Pinpoint the cell where the given text exists, returning its (X, Y) midpoint coordinate. 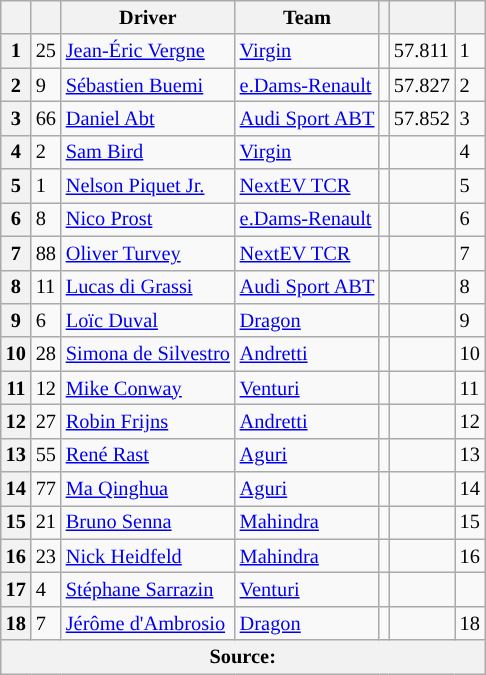
55 (46, 455)
Jean-Éric Vergne (148, 51)
Loïc Duval (148, 320)
Mike Conway (148, 388)
Lucas di Grassi (148, 287)
Driver (148, 17)
Sam Bird (148, 152)
Stéphane Sarrazin (148, 589)
Robin Frijns (148, 421)
77 (46, 489)
Source: (243, 657)
Team (307, 17)
23 (46, 556)
Nick Heidfeld (148, 556)
Nelson Piquet Jr. (148, 186)
Bruno Senna (148, 522)
57.827 (422, 85)
Jérôme d'Ambrosio (148, 623)
Nico Prost (148, 219)
René Rast (148, 455)
57.852 (422, 118)
25 (46, 51)
Sébastien Buemi (148, 85)
Ma Qinghua (148, 489)
27 (46, 421)
Simona de Silvestro (148, 354)
21 (46, 522)
57.811 (422, 51)
Daniel Abt (148, 118)
88 (46, 253)
28 (46, 354)
Oliver Turvey (148, 253)
17 (16, 589)
66 (46, 118)
